Determine the [X, Y] coordinate at the center of the cell enclosing the given text.  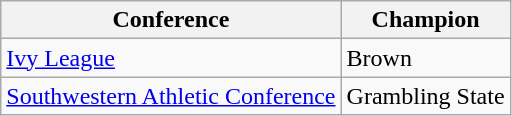
Southwestern Athletic Conference [171, 96]
Brown [426, 58]
Grambling State [426, 96]
Champion [426, 20]
Ivy League [171, 58]
Conference [171, 20]
